Extract the [X, Y] coordinate from the center of the cell holding the provided text.  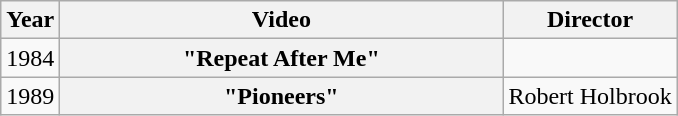
Director [590, 20]
Robert Holbrook [590, 96]
1984 [30, 58]
"Repeat After Me" [282, 58]
Video [282, 20]
Year [30, 20]
"Pioneers" [282, 96]
1989 [30, 96]
